From the cell containing the given text, extract its center point as (X, Y) coordinate. 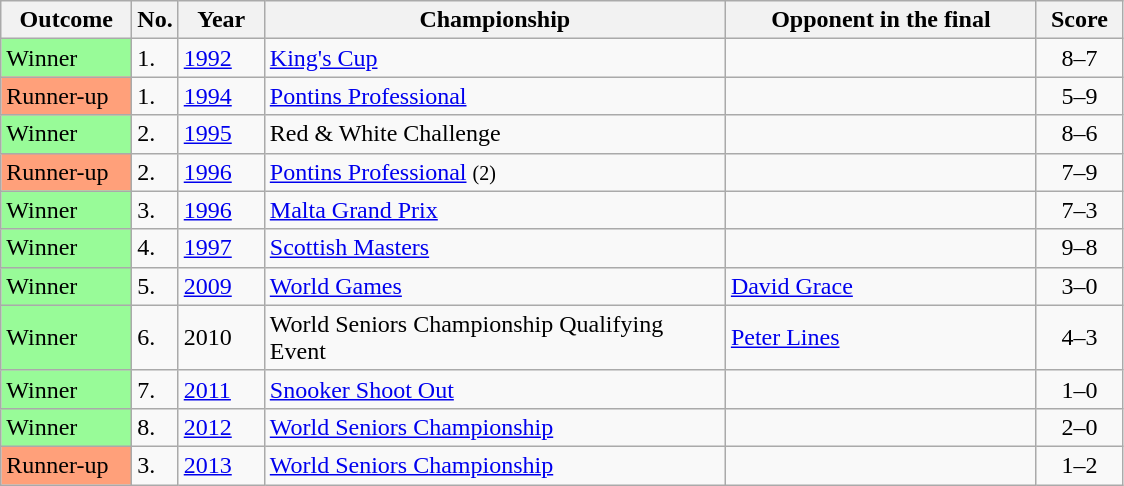
4–3 (1079, 338)
Peter Lines (880, 338)
Malta Grand Prix (494, 210)
2010 (221, 338)
Pontins Professional (494, 96)
2013 (221, 465)
1995 (221, 134)
Championship (494, 20)
7. (155, 389)
5–9 (1079, 96)
3–0 (1079, 286)
9–8 (1079, 248)
Snooker Shoot Out (494, 389)
7–3 (1079, 210)
Score (1079, 20)
King's Cup (494, 58)
1–0 (1079, 389)
2009 (221, 286)
1994 (221, 96)
Red & White Challenge (494, 134)
World Seniors Championship Qualifying Event (494, 338)
World Games (494, 286)
4. (155, 248)
8. (155, 427)
2–0 (1079, 427)
1–2 (1079, 465)
Scottish Masters (494, 248)
Pontins Professional (2) (494, 172)
Opponent in the final (880, 20)
2011 (221, 389)
Year (221, 20)
8–7 (1079, 58)
2012 (221, 427)
1997 (221, 248)
1992 (221, 58)
Outcome (66, 20)
8–6 (1079, 134)
No. (155, 20)
7–9 (1079, 172)
6. (155, 338)
David Grace (880, 286)
5. (155, 286)
